Identify which cell holds the provided text, then report its [X, Y] central coordinate. 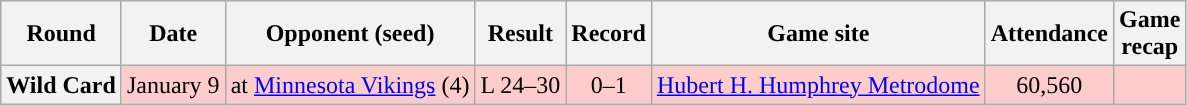
0–1 [609, 85]
Gamerecap [1150, 34]
Hubert H. Humphrey Metrodome [818, 85]
January 9 [173, 85]
Game site [818, 34]
Attendance [1049, 34]
at Minnesota Vikings (4) [350, 85]
Round [62, 34]
Opponent (seed) [350, 34]
Date [173, 34]
60,560 [1049, 85]
Record [609, 34]
Result [520, 34]
Wild Card [62, 85]
L 24–30 [520, 85]
